Provide the (X, Y) coordinate of the cell's center where the given text is located.  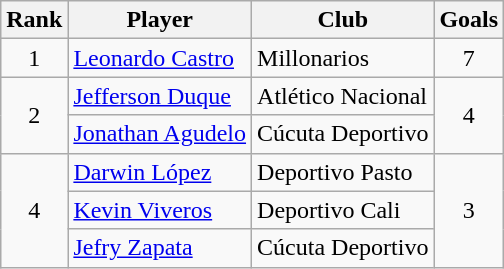
Jonathan Agudelo (160, 134)
3 (469, 210)
2 (34, 115)
Goals (469, 20)
Darwin López (160, 172)
Leonardo Castro (160, 58)
Player (160, 20)
7 (469, 58)
Atlético Nacional (343, 96)
Rank (34, 20)
Millonarios (343, 58)
Club (343, 20)
Jefferson Duque (160, 96)
Kevin Viveros (160, 210)
Deportivo Cali (343, 210)
Jefry Zapata (160, 248)
Deportivo Pasto (343, 172)
1 (34, 58)
